From the cell containing the given text, extract its center point as (X, Y) coordinate. 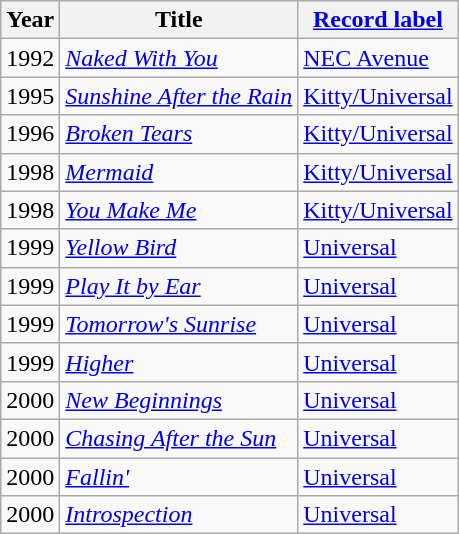
1992 (30, 58)
Tomorrow's Sunrise (179, 324)
NEC Avenue (378, 58)
Chasing After the Sun (179, 438)
Sunshine After the Rain (179, 96)
Naked With You (179, 58)
Yellow Bird (179, 248)
Introspection (179, 515)
Play It by Ear (179, 286)
Higher (179, 362)
Fallin' (179, 477)
1995 (30, 96)
Title (179, 20)
You Make Me (179, 210)
Record label (378, 20)
Broken Tears (179, 134)
New Beginnings (179, 400)
Year (30, 20)
1996 (30, 134)
Mermaid (179, 172)
